Extract the (X, Y) coordinate from the center of the cell holding the provided text.  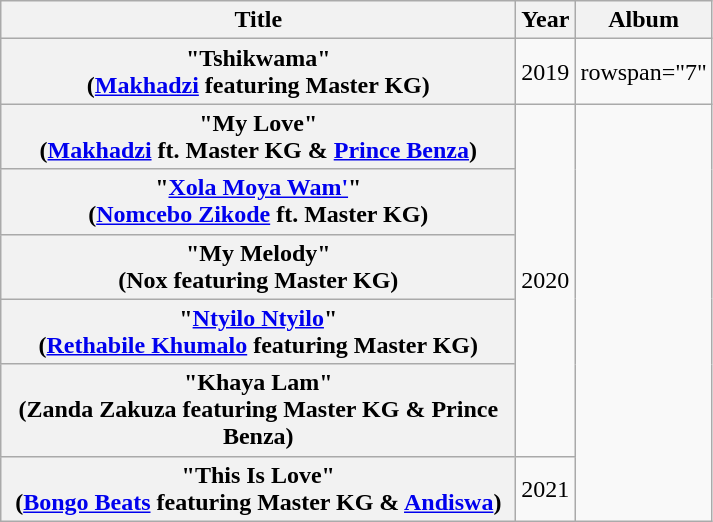
"This Is Love"(Bongo Beats featuring Master KG & Andiswa) (258, 488)
"Ntyilo Ntyilo"(Rethabile Khumalo featuring Master KG) (258, 332)
"Tshikwama"(Makhadzi featuring Master KG) (258, 72)
2019 (546, 72)
"My Love"(Makhadzi ft. Master KG & Prince Benza) (258, 136)
"My Melody"(Nox featuring Master KG) (258, 266)
2021 (546, 488)
Title (258, 20)
Year (546, 20)
Album (644, 20)
"Khaya Lam"(Zanda Zakuza featuring Master KG & Prince Benza) (258, 410)
"Xola Moya Wam'"(Nomcebo Zikode ft. Master KG) (258, 202)
rowspan="7" (644, 72)
2020 (546, 280)
